Pinpoint the cell where the given text exists, returning its (x, y) midpoint coordinate. 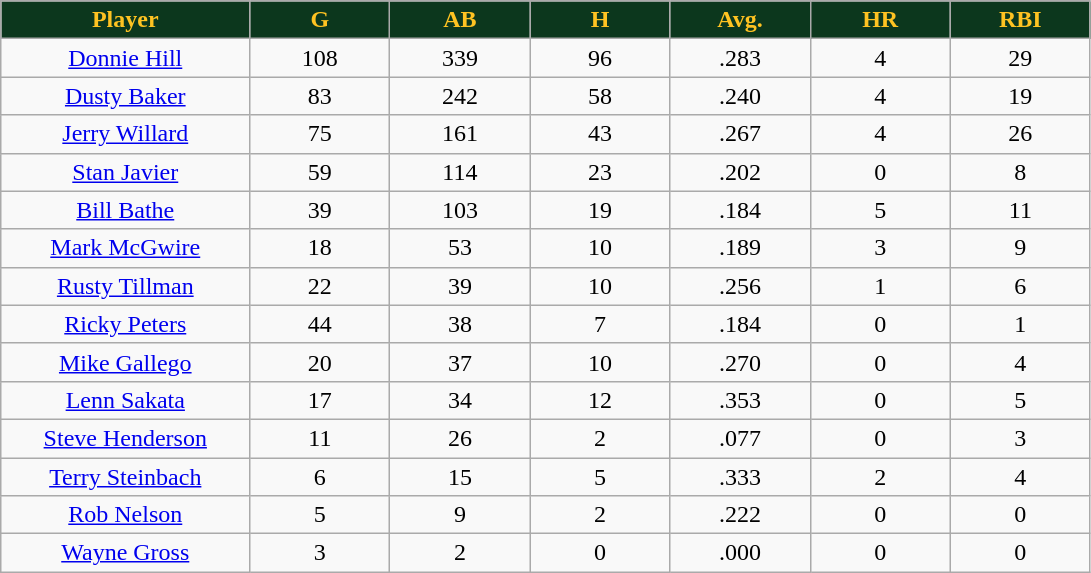
43 (600, 134)
58 (600, 96)
103 (460, 210)
.189 (740, 248)
G (320, 20)
7 (600, 324)
.267 (740, 134)
.077 (740, 438)
83 (320, 96)
.353 (740, 400)
12 (600, 400)
15 (460, 477)
8 (1020, 172)
44 (320, 324)
RBI (1020, 20)
37 (460, 362)
Player (126, 20)
38 (460, 324)
Jerry Willard (126, 134)
22 (320, 286)
Lenn Sakata (126, 400)
Mark McGwire (126, 248)
Wayne Gross (126, 553)
Steve Henderson (126, 438)
Dusty Baker (126, 96)
.000 (740, 553)
242 (460, 96)
59 (320, 172)
.222 (740, 515)
53 (460, 248)
Rob Nelson (126, 515)
.256 (740, 286)
18 (320, 248)
H (600, 20)
AB (460, 20)
.283 (740, 58)
96 (600, 58)
.333 (740, 477)
108 (320, 58)
23 (600, 172)
Stan Javier (126, 172)
17 (320, 400)
114 (460, 172)
Donnie Hill (126, 58)
HR (880, 20)
339 (460, 58)
Rusty Tillman (126, 286)
Bill Bathe (126, 210)
.240 (740, 96)
Mike Gallego (126, 362)
161 (460, 134)
Avg. (740, 20)
.202 (740, 172)
Ricky Peters (126, 324)
20 (320, 362)
75 (320, 134)
29 (1020, 58)
34 (460, 400)
Terry Steinbach (126, 477)
.270 (740, 362)
